Identify which cell holds the provided text, then report its [x, y] central coordinate. 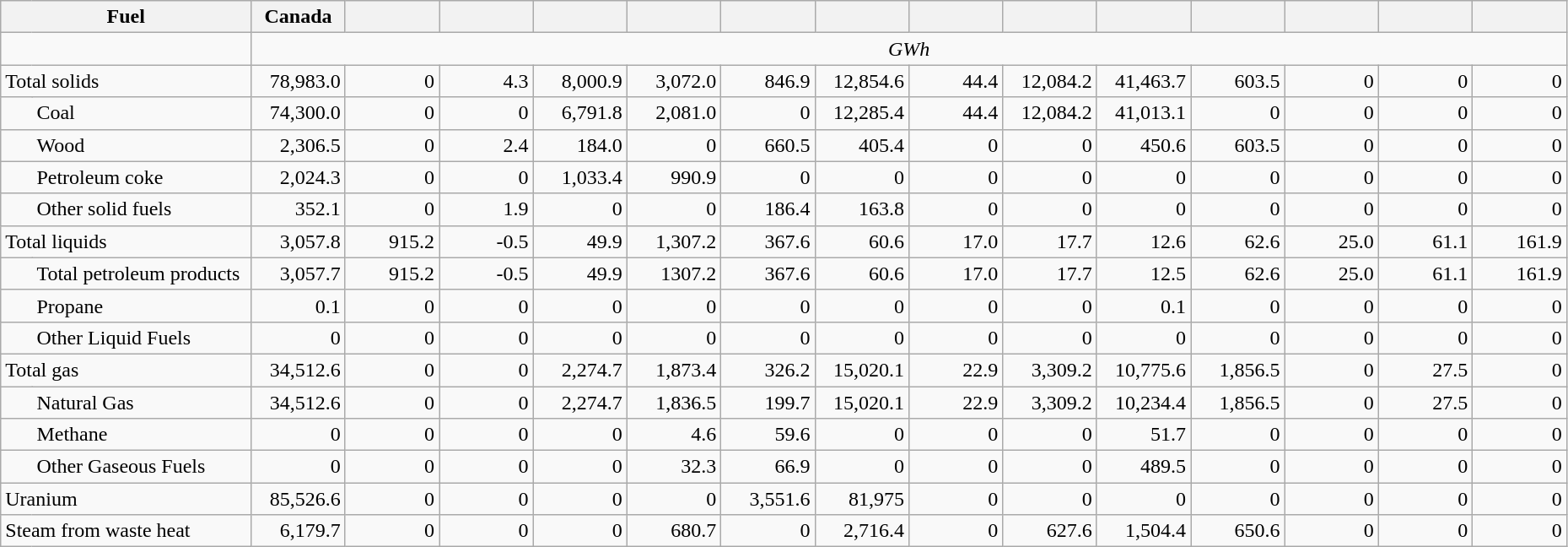
2.4 [486, 145]
680.7 [673, 531]
Uranium [127, 499]
3,072.0 [673, 81]
Other Gaseous Fuels [142, 467]
660.5 [768, 145]
81,975 [862, 499]
Coal [142, 113]
74,300.0 [299, 113]
352.1 [299, 209]
Other solid fuels [142, 209]
Total petroleum products [142, 273]
2,306.5 [299, 145]
12.6 [1144, 241]
Methane [142, 435]
41,463.7 [1144, 81]
6,791.8 [580, 113]
41,013.1 [1144, 113]
4.3 [486, 81]
450.6 [1144, 145]
51.7 [1144, 435]
Total liquids [127, 241]
199.7 [768, 403]
10,234.4 [1144, 403]
Canada [299, 17]
650.6 [1238, 531]
846.9 [768, 81]
3,057.8 [299, 241]
Petroleum coke [142, 177]
12,285.4 [862, 113]
32.3 [673, 467]
12,854.6 [862, 81]
Propane [142, 306]
1,836.5 [673, 403]
6,179.7 [299, 531]
186.4 [768, 209]
1307.2 [673, 273]
3,057.7 [299, 273]
Natural Gas [142, 403]
85,526.6 [299, 499]
2,081.0 [673, 113]
1,307.2 [673, 241]
Other Liquid Fuels [142, 338]
12.5 [1144, 273]
2,716.4 [862, 531]
Total gas [127, 370]
Fuel [127, 17]
405.4 [862, 145]
GWh [909, 49]
8,000.9 [580, 81]
1,504.4 [1144, 531]
10,775.6 [1144, 370]
1,033.4 [580, 177]
163.8 [862, 209]
2,024.3 [299, 177]
990.9 [673, 177]
66.9 [768, 467]
3,551.6 [768, 499]
59.6 [768, 435]
4.6 [673, 435]
184.0 [580, 145]
Total solids [127, 81]
326.2 [768, 370]
1,873.4 [673, 370]
Steam from waste heat [127, 531]
Wood [142, 145]
1.9 [486, 209]
489.5 [1144, 467]
627.6 [1049, 531]
78,983.0 [299, 81]
